Output the (x, y) coordinate of the center of the cell containing the given text.  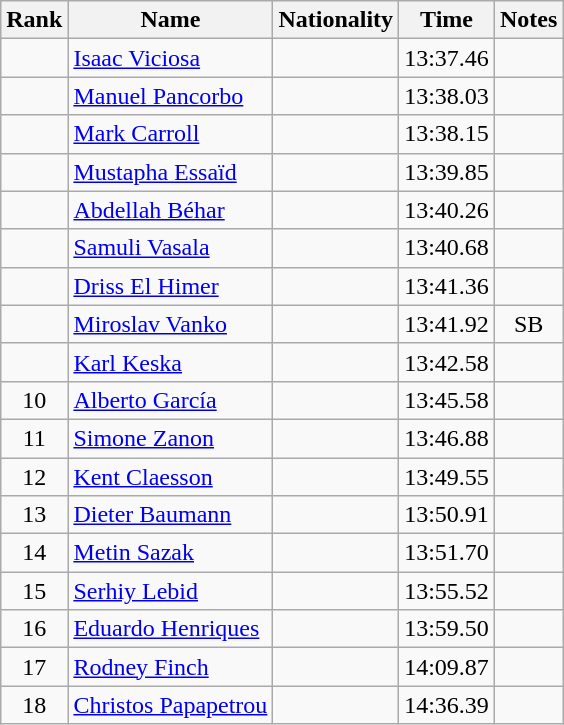
13:37.46 (447, 58)
Time (447, 20)
Driss El Himer (170, 286)
12 (34, 477)
13:45.58 (447, 400)
13:59.50 (447, 629)
13:40.26 (447, 210)
Mark Carroll (170, 134)
Isaac Viciosa (170, 58)
13:49.55 (447, 477)
13:42.58 (447, 362)
Miroslav Vanko (170, 324)
14:09.87 (447, 667)
Notes (528, 20)
13:50.91 (447, 515)
18 (34, 705)
11 (34, 438)
Serhiy Lebid (170, 591)
14 (34, 553)
Alberto García (170, 400)
13 (34, 515)
Rodney Finch (170, 667)
13:38.03 (447, 96)
13:41.36 (447, 286)
13:39.85 (447, 172)
Manuel Pancorbo (170, 96)
14:36.39 (447, 705)
Kent Claesson (170, 477)
13:51.70 (447, 553)
13:55.52 (447, 591)
Metin Sazak (170, 553)
13:38.15 (447, 134)
13:40.68 (447, 248)
Dieter Baumann (170, 515)
10 (34, 400)
13:41.92 (447, 324)
Abdellah Béhar (170, 210)
13:46.88 (447, 438)
16 (34, 629)
Rank (34, 20)
17 (34, 667)
Eduardo Henriques (170, 629)
Simone Zanon (170, 438)
Mustapha Essaïd (170, 172)
15 (34, 591)
SB (528, 324)
Samuli Vasala (170, 248)
Nationality (336, 20)
Christos Papapetrou (170, 705)
Name (170, 20)
Karl Keska (170, 362)
